Pinpoint the cell where the given text exists, returning its (x, y) midpoint coordinate. 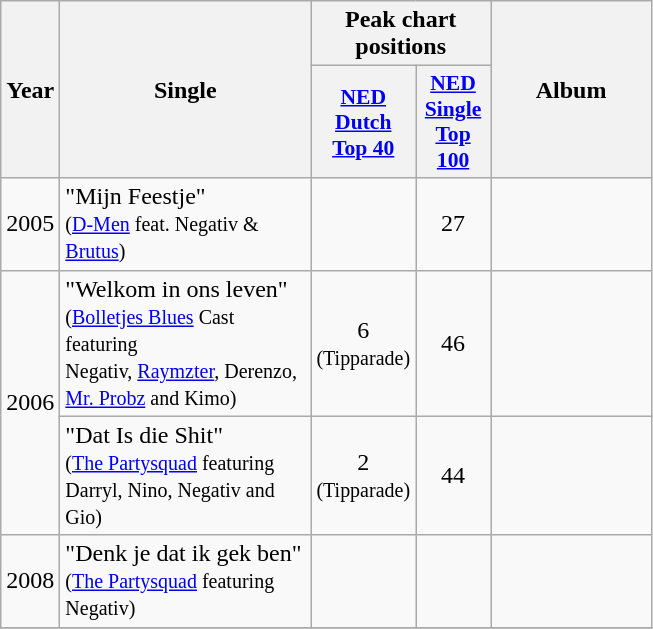
Year (30, 90)
"Welkom in ons leven" (Bolletjes Blues Cast featuring Negativ, Raymzter, Derenzo, Mr. Probz and Kimo) (186, 343)
"Dat Is die Shit" (The Partysquad featuring Darryl, Nino, Negativ and Gio) (186, 476)
Single (186, 90)
46 (454, 343)
44 (454, 476)
"Denk je dat ik gek ben" (The Partysquad featuring Negativ) (186, 581)
2 (Tipparade) (364, 476)
2006 (30, 402)
Album (570, 90)
6 (Tipparade) (364, 343)
27 (454, 224)
NED Dutch Top 40 (364, 122)
NEDSingle Top 100 (454, 122)
Peak chart positions (401, 34)
2005 (30, 224)
"Mijn Feestje" (D-Men feat. Negativ & Brutus) (186, 224)
2008 (30, 581)
